Scan for the cell matching the given text and deliver its [x, y] coordinate at center. 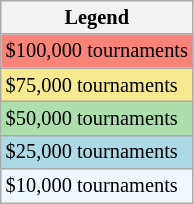
$10,000 tournaments [97, 186]
$75,000 tournaments [97, 85]
$25,000 tournaments [97, 152]
$50,000 tournaments [97, 118]
Legend [97, 17]
$100,000 tournaments [97, 51]
